Pinpoint the cell where the given text exists, returning its [X, Y] midpoint coordinate. 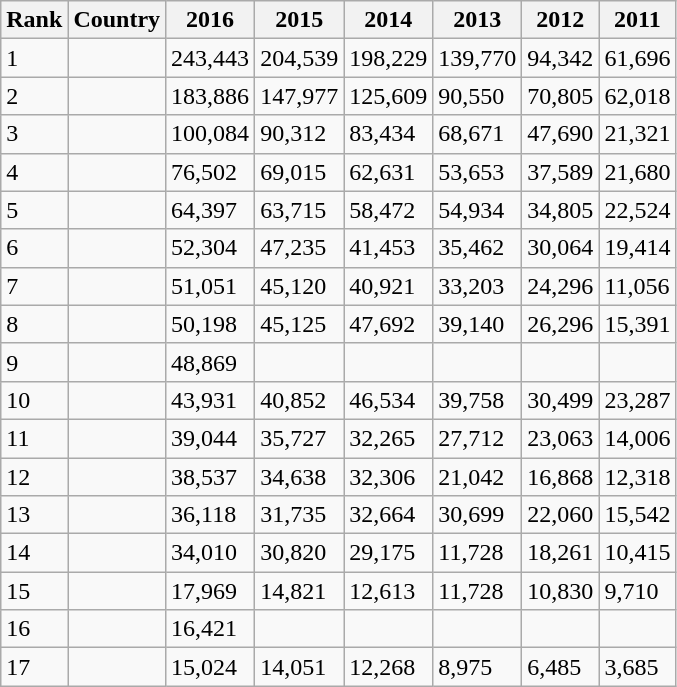
23,287 [638, 400]
62,631 [388, 172]
10 [34, 400]
53,653 [478, 172]
48,869 [210, 362]
29,175 [388, 553]
90,550 [478, 96]
90,312 [300, 134]
41,453 [388, 248]
21,321 [638, 134]
36,118 [210, 515]
22,060 [560, 515]
139,770 [478, 58]
32,306 [388, 477]
11,056 [638, 286]
15,024 [210, 667]
Rank [34, 20]
83,434 [388, 134]
17 [34, 667]
54,934 [478, 210]
204,539 [300, 58]
30,064 [560, 248]
147,977 [300, 96]
52,304 [210, 248]
94,342 [560, 58]
12,318 [638, 477]
3,685 [638, 667]
38,537 [210, 477]
51,051 [210, 286]
7 [34, 286]
30,820 [300, 553]
63,715 [300, 210]
2013 [478, 20]
40,852 [300, 400]
14,821 [300, 591]
2015 [300, 20]
58,472 [388, 210]
243,443 [210, 58]
34,638 [300, 477]
76,502 [210, 172]
12,268 [388, 667]
2014 [388, 20]
14,006 [638, 438]
50,198 [210, 324]
12,613 [388, 591]
17,969 [210, 591]
37,589 [560, 172]
5 [34, 210]
69,015 [300, 172]
64,397 [210, 210]
183,886 [210, 96]
21,042 [478, 477]
70,805 [560, 96]
10,415 [638, 553]
8,975 [478, 667]
8 [34, 324]
35,462 [478, 248]
15,542 [638, 515]
31,735 [300, 515]
61,696 [638, 58]
16 [34, 629]
62,018 [638, 96]
2012 [560, 20]
26,296 [560, 324]
18,261 [560, 553]
12 [34, 477]
34,010 [210, 553]
23,063 [560, 438]
14,051 [300, 667]
9,710 [638, 591]
21,680 [638, 172]
Country [117, 20]
16,421 [210, 629]
10,830 [560, 591]
40,921 [388, 286]
6,485 [560, 667]
15,391 [638, 324]
45,120 [300, 286]
2011 [638, 20]
2016 [210, 20]
198,229 [388, 58]
43,931 [210, 400]
1 [34, 58]
34,805 [560, 210]
47,235 [300, 248]
39,044 [210, 438]
32,664 [388, 515]
39,140 [478, 324]
68,671 [478, 134]
27,712 [478, 438]
16,868 [560, 477]
125,609 [388, 96]
3 [34, 134]
32,265 [388, 438]
2 [34, 96]
33,203 [478, 286]
30,699 [478, 515]
39,758 [478, 400]
22,524 [638, 210]
9 [34, 362]
14 [34, 553]
13 [34, 515]
30,499 [560, 400]
35,727 [300, 438]
47,692 [388, 324]
46,534 [388, 400]
15 [34, 591]
100,084 [210, 134]
6 [34, 248]
4 [34, 172]
19,414 [638, 248]
24,296 [560, 286]
47,690 [560, 134]
11 [34, 438]
45,125 [300, 324]
